Extract the (x, y) coordinate from the center of the cell holding the provided text.  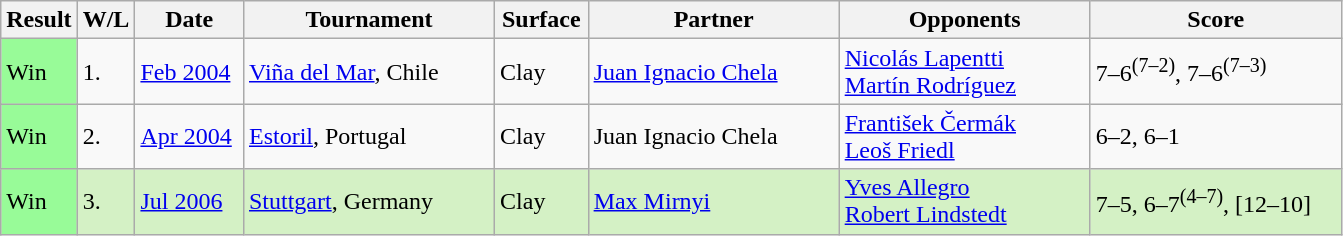
Viña del Mar, Chile (368, 72)
Partner (714, 20)
Tournament (368, 20)
W/L (106, 20)
Apr 2004 (190, 136)
1. (106, 72)
Stuttgart, Germany (368, 202)
Result (39, 20)
František Čermák Leoš Friedl (964, 136)
3. (106, 202)
Estoril, Portugal (368, 136)
Jul 2006 (190, 202)
Feb 2004 (190, 72)
Max Mirnyi (714, 202)
Yves Allegro Robert Lindstedt (964, 202)
7–6(7–2), 7–6(7–3) (1216, 72)
6–2, 6–1 (1216, 136)
Date (190, 20)
Score (1216, 20)
Opponents (964, 20)
7–5, 6–7(4–7), [12–10] (1216, 202)
Surface (542, 20)
2. (106, 136)
Nicolás Lapentti Martín Rodríguez (964, 72)
